Find where the given text appears and provide that cell's center as (X, Y) coordinate. 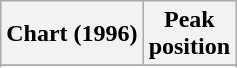
Peakposition (189, 34)
Chart (1996) (72, 34)
